For the text-containing cell, return its midpoint in [X, Y] coordinate format. 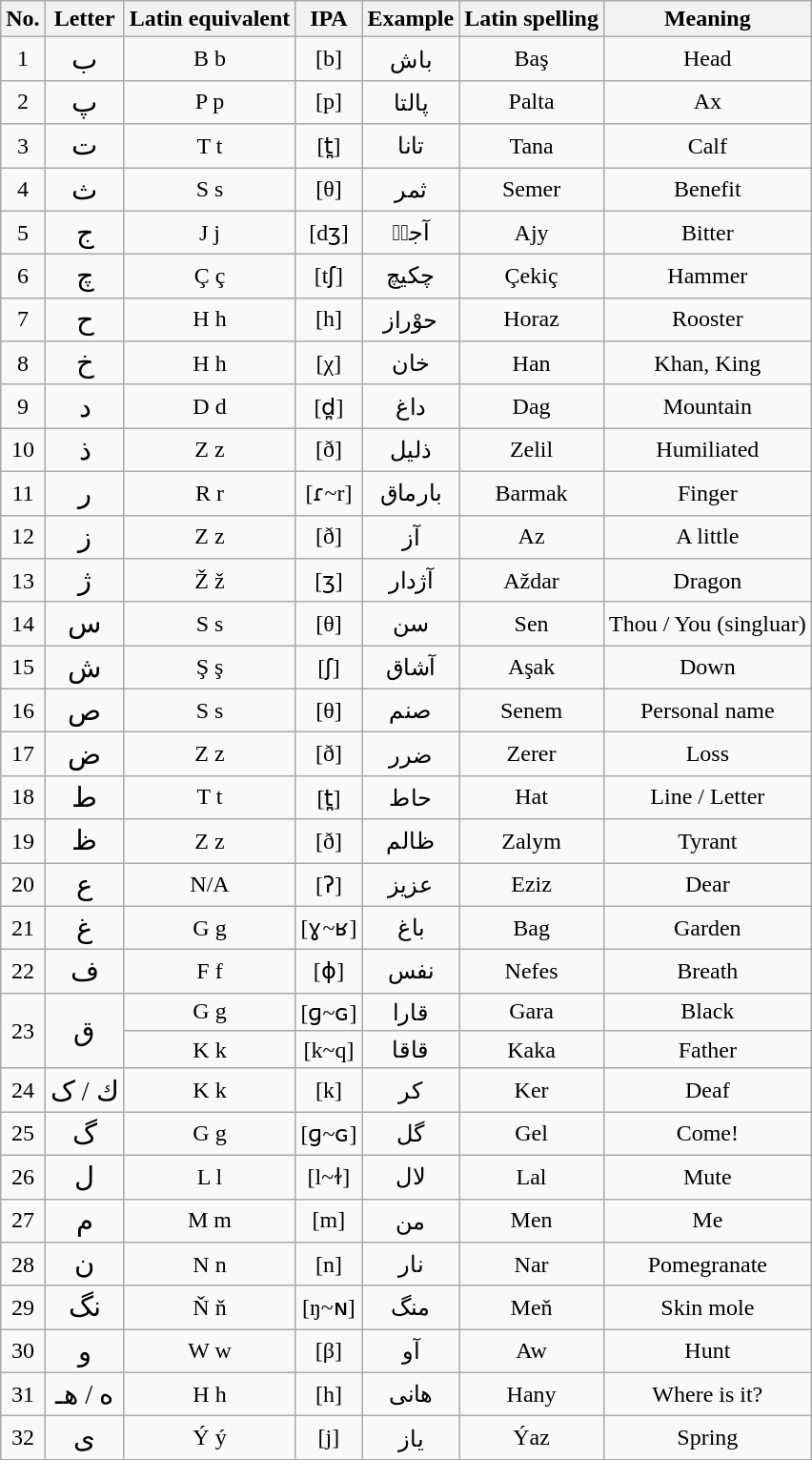
Sen [532, 624]
Line / Letter [707, 797]
تانا [411, 146]
گل [411, 1134]
سن [411, 624]
Men [532, 1221]
[k] [329, 1090]
Çekiç [532, 277]
Ajy [532, 233]
Tana [532, 146]
Meň [532, 1307]
آو [411, 1351]
Finger [707, 493]
گ [84, 1134]
Rooster [707, 319]
Ker [532, 1090]
[ɸ] [329, 972]
No. [23, 19]
28 [23, 1265]
Where is it? [707, 1394]
ل [84, 1177]
19 [23, 841]
Dear [707, 884]
ز [84, 537]
L l [210, 1177]
9 [23, 406]
25 [23, 1134]
32 [23, 1438]
14 [23, 624]
Hat [532, 797]
ث [84, 190]
Aždar [532, 581]
Zalym [532, 841]
ض [84, 754]
17 [23, 754]
Breath [707, 972]
Az [532, 537]
Father [707, 1050]
د [84, 406]
Latin equivalent [210, 19]
آجیٛ [411, 233]
Ax [707, 102]
ج [84, 233]
Dag [532, 406]
Tyrant [707, 841]
[β] [329, 1351]
ص [84, 710]
Ç ç [210, 277]
ب [84, 59]
Aşak [532, 668]
Barmak [532, 493]
Benefit [707, 190]
21 [23, 928]
Example [411, 19]
Ý ý [210, 1438]
صنم [411, 710]
[ŋ~ɴ] [329, 1307]
[l~ɫ] [329, 1177]
16 [23, 710]
Mountain [707, 406]
10 [23, 450]
خان [411, 363]
Personal name [707, 710]
8 [23, 363]
ق [84, 1030]
Bitter [707, 233]
Aw [532, 1351]
کر [411, 1090]
Letter [84, 19]
2 [23, 102]
3 [23, 146]
Bag [532, 928]
7 [23, 319]
Thou / You (singluar) [707, 624]
Skin mole [707, 1307]
Horaz [532, 319]
Spring [707, 1438]
ط [84, 797]
11 [23, 493]
N n [210, 1265]
باش [411, 59]
[j] [329, 1438]
ذ [84, 450]
B b [210, 59]
12 [23, 537]
بارماق [411, 493]
W w [210, 1351]
24 [23, 1090]
حو‌ْراز [411, 319]
Me [707, 1221]
غ [84, 928]
Pomegranate [707, 1265]
عزیز [411, 884]
Nefes [532, 972]
Latin spelling [532, 19]
[χ] [329, 363]
[m] [329, 1221]
6 [23, 277]
نفس [411, 972]
ثمر [411, 190]
Hammer [707, 277]
23 [23, 1030]
و [84, 1351]
4 [23, 190]
[d̪] [329, 406]
Meaning [707, 19]
Baş [532, 59]
Hunt [707, 1351]
[ʔ] [329, 884]
Han [532, 363]
Zerer [532, 754]
Zelil [532, 450]
26 [23, 1177]
آژدار [411, 581]
ظ [84, 841]
قاقا [411, 1050]
[n] [329, 1265]
Ýaz [532, 1438]
F f [210, 972]
N/A [210, 884]
Black [707, 1012]
Head [707, 59]
Semer [532, 190]
[k~q] [329, 1050]
ه / هـ [84, 1394]
پ [84, 102]
س [84, 624]
Nar [532, 1265]
Calf [707, 146]
20 [23, 884]
M m [210, 1221]
30 [23, 1351]
ح [84, 319]
م [84, 1221]
نگ [84, 1307]
نار [411, 1265]
13 [23, 581]
Senem [532, 710]
Eziz [532, 884]
J j [210, 233]
Gel [532, 1134]
ژ [84, 581]
Kaka [532, 1050]
ش [84, 668]
Loss [707, 754]
Khan, King [707, 363]
IPA [329, 19]
[tʃ] [329, 277]
Down [707, 668]
P p [210, 102]
هانی [411, 1394]
Ş ş [210, 668]
من [411, 1221]
ضرر [411, 754]
باغ [411, 928]
1 [23, 59]
ظالم [411, 841]
یاز [411, 1438]
Gara [532, 1012]
D d [210, 406]
Ž ž [210, 581]
22 [23, 972]
حاط [411, 797]
Mute [707, 1177]
Come! [707, 1134]
آشاق [411, 668]
Hany [532, 1394]
چکیچ [411, 277]
[p] [329, 102]
منگ [411, 1307]
چ [84, 277]
[b] [329, 59]
ن [84, 1265]
Dragon [707, 581]
[dʒ] [329, 233]
داغ [411, 406]
ذلیل [411, 450]
18 [23, 797]
آز [411, 537]
ك / ک [84, 1090]
[ɾ~r] [329, 493]
15 [23, 668]
Deaf [707, 1090]
Palta [532, 102]
خ [84, 363]
لال [411, 1177]
ی [84, 1438]
31 [23, 1394]
[ʃ] [329, 668]
[ʒ] [329, 581]
A little [707, 537]
5 [23, 233]
R r [210, 493]
ت [84, 146]
پالتا [411, 102]
قارا [411, 1012]
Lal [532, 1177]
ر [84, 493]
ف [84, 972]
Humiliated [707, 450]
ع [84, 884]
27 [23, 1221]
Ň ň [210, 1307]
Garden [707, 928]
29 [23, 1307]
[ɣ~ʁ] [329, 928]
